Return the (x, y) coordinate for the center point of the cell that contains the specified text.  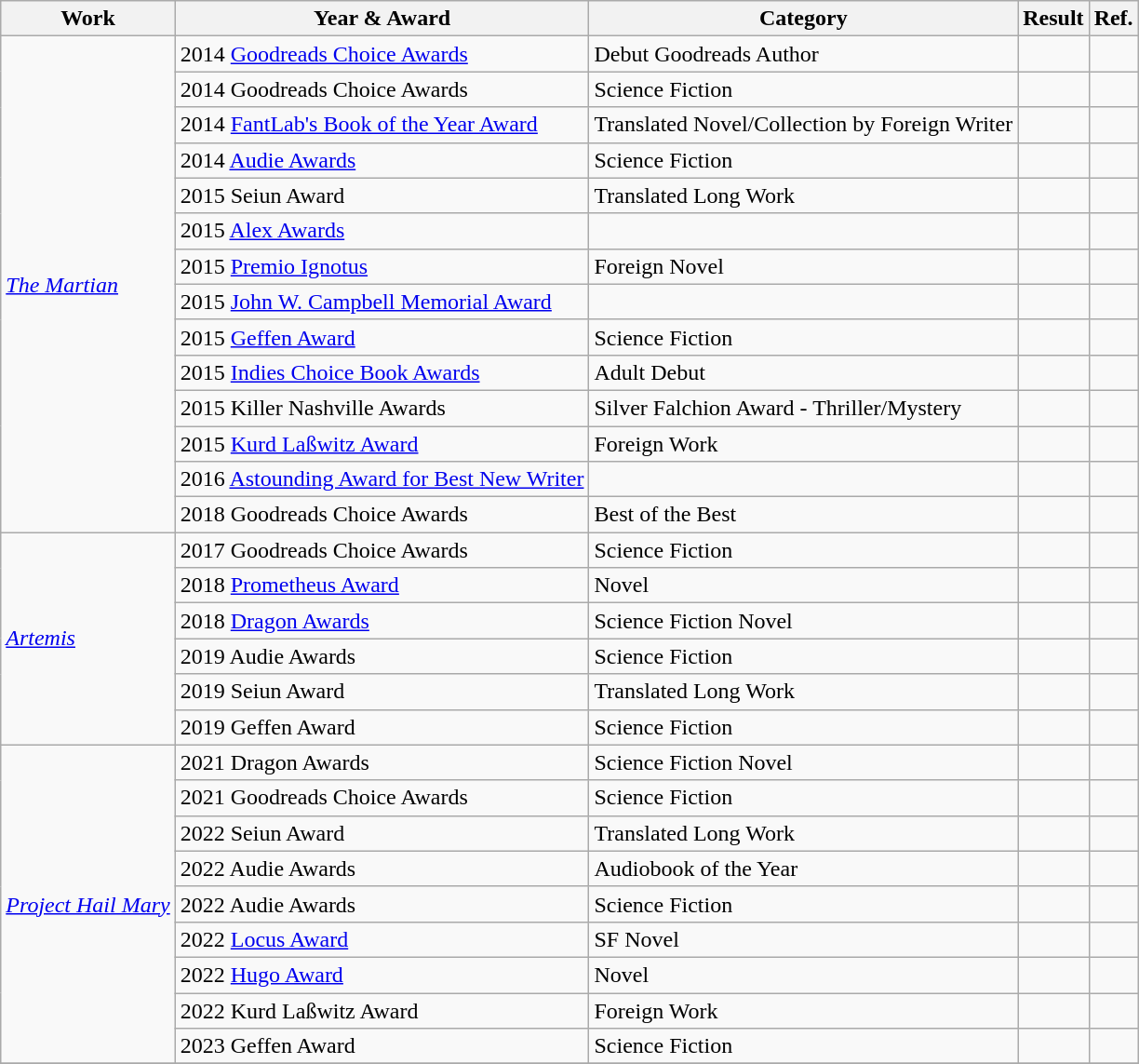
Category (804, 19)
2015 Indies Choice Book Awards (382, 372)
Year & Award (382, 19)
Artemis (87, 639)
2015 Alex Awards (382, 231)
2022 Kurd Laßwitz Award (382, 1010)
Adult Debut (804, 372)
2022 Seiun Award (382, 833)
2019 Geffen Award (382, 727)
Translated Novel/Collection by Foreign Writer (804, 125)
2015 Killer Nashville Awards (382, 408)
2023 Geffen Award (382, 1046)
2015 Premio Ignotus (382, 266)
2015 Kurd Laßwitz Award (382, 444)
2018 Goodreads Choice Awards (382, 515)
Best of the Best (804, 515)
The Martian (87, 285)
Result (1053, 19)
2019 Audie Awards (382, 656)
Project Hail Mary (87, 905)
2022 Locus Award (382, 939)
Work (87, 19)
2015 John W. Campbell Memorial Award (382, 302)
Silver Falchion Award - Thriller/Mystery (804, 408)
Ref. (1113, 19)
Debut Goodreads Author (804, 54)
SF Novel (804, 939)
2014 FantLab's Book of the Year Award (382, 125)
2019 Seiun Award (382, 692)
2016 Astounding Award for Best New Writer (382, 479)
2017 Goodreads Choice Awards (382, 550)
2022 Hugo Award (382, 975)
2015 Seiun Award (382, 195)
2021 Goodreads Choice Awards (382, 798)
Foreign Novel (804, 266)
2018 Prometheus Award (382, 586)
2018 Dragon Awards (382, 621)
Audiobook of the Year (804, 869)
2014 Audie Awards (382, 160)
2015 Geffen Award (382, 337)
2021 Dragon Awards (382, 762)
